Extract the [X, Y] coordinate from the center of the cell holding the provided text.  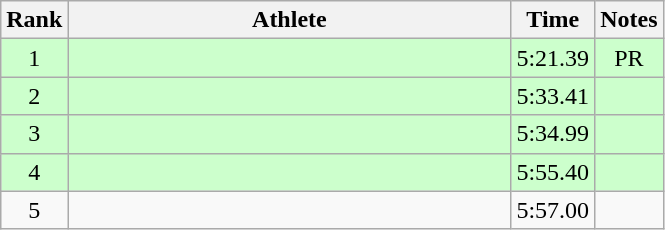
5:33.41 [553, 96]
Notes [629, 20]
2 [34, 96]
5:57.00 [553, 210]
5 [34, 210]
Time [553, 20]
Rank [34, 20]
3 [34, 134]
Athlete [290, 20]
PR [629, 58]
5:34.99 [553, 134]
4 [34, 172]
5:21.39 [553, 58]
5:55.40 [553, 172]
1 [34, 58]
